Detect which cell encompasses the target text, then output its (x, y) center coordinate. 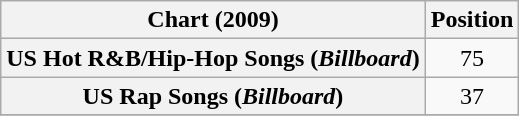
Position (472, 20)
75 (472, 58)
US Rap Songs (Billboard) (213, 96)
Chart (2009) (213, 20)
37 (472, 96)
US Hot R&B/Hip-Hop Songs (Billboard) (213, 58)
